Locate the cell with the specified text and output its (x, y) center coordinate. 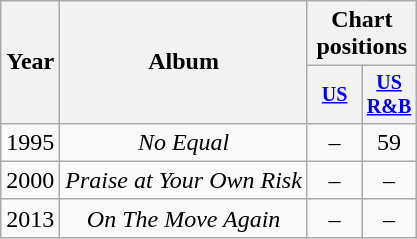
US (334, 94)
Album (184, 62)
2013 (30, 218)
1995 (30, 142)
On The Move Again (184, 218)
USR&B (389, 94)
Chart positions (362, 34)
Year (30, 62)
2000 (30, 180)
Praise at Your Own Risk (184, 180)
No Equal (184, 142)
59 (389, 142)
